Determine the [X, Y] coordinate at the center of the cell enclosing the given text.  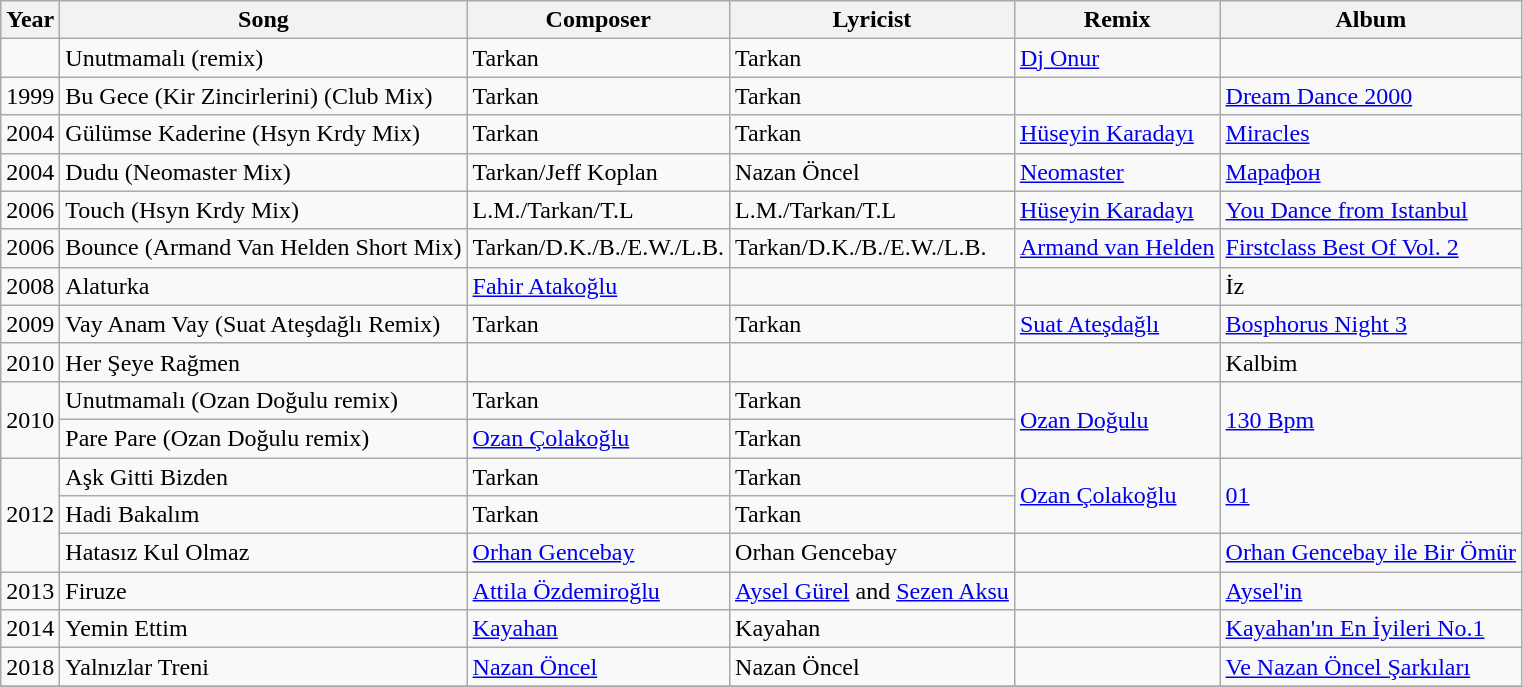
01 [1371, 496]
Unutmamalı (Ozan Doğulu remix) [264, 400]
Composer [598, 20]
Bu Gece (Kir Zincirlerini) (Club Mix) [264, 96]
Yalnızlar Treni [264, 667]
Alaturka [264, 286]
İz [1371, 286]
Year [30, 20]
Aşk Gitti Bizden [264, 477]
Dudu (Neomaster Mix) [264, 172]
2014 [30, 629]
Miracles [1371, 134]
Album [1371, 20]
Hadi Bakalım [264, 515]
Her Şeye Rağmen [264, 362]
Orhan Gencebay ile Bir Ömür [1371, 553]
1999 [30, 96]
Ozan Doğulu [1117, 419]
Touch (Hsyn Krdy Mix) [264, 210]
2013 [30, 591]
Kalbim [1371, 362]
Hatasız Kul Olmaz [264, 553]
130 Bpm [1371, 419]
Song [264, 20]
Firstclass Best Of Vol. 2 [1371, 248]
You Dance from Istanbul [1371, 210]
Dream Dance 2000 [1371, 96]
Ve Nazan Öncel Şarkıları [1371, 667]
2008 [30, 286]
Tarkan/Jeff Koplan [598, 172]
2009 [30, 324]
Bosphorus Night 3 [1371, 324]
Armand van Helden [1117, 248]
Firuze [264, 591]
Remix [1117, 20]
Dj Onur [1117, 58]
Kayahan'ın En İyileri No.1 [1371, 629]
Gülümse Kaderine (Hsyn Krdy Mix) [264, 134]
Yemin Ettim [264, 629]
Aysel Gürel and Sezen Aksu [872, 591]
2018 [30, 667]
Unutmamalı (remix) [264, 58]
Bounce (Armand Van Helden Short Mix) [264, 248]
Vay Anam Vay (Suat Ateşdağlı Remix) [264, 324]
Pare Pare (Ozan Doğulu remix) [264, 438]
Lyricist [872, 20]
Neomaster [1117, 172]
Aysel'in [1371, 591]
Марафон [1371, 172]
Fahir Atakoğlu [598, 286]
Attila Özdemiroğlu [598, 591]
Suat Ateşdağlı [1117, 324]
2012 [30, 515]
